For the text-containing cell, return its midpoint in [x, y] coordinate format. 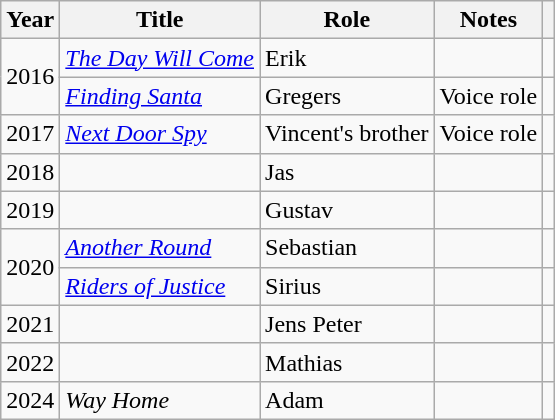
Sebastian [348, 248]
2022 [30, 362]
2020 [30, 267]
Gustav [348, 210]
Next Door Spy [160, 134]
Erik [348, 58]
2017 [30, 134]
Year [30, 20]
2021 [30, 324]
Mathias [348, 362]
2019 [30, 210]
2024 [30, 400]
Finding Santa [160, 96]
The Day Will Come [160, 58]
Adam [348, 400]
Way Home [160, 400]
Jas [348, 172]
Vincent's brother [348, 134]
2016 [30, 77]
Notes [488, 20]
Gregers [348, 96]
Role [348, 20]
Sirius [348, 286]
Title [160, 20]
Jens Peter [348, 324]
Another Round [160, 248]
Riders of Justice [160, 286]
2018 [30, 172]
